Return the (x, y) coordinate for the center point of the cell that contains the specified text.  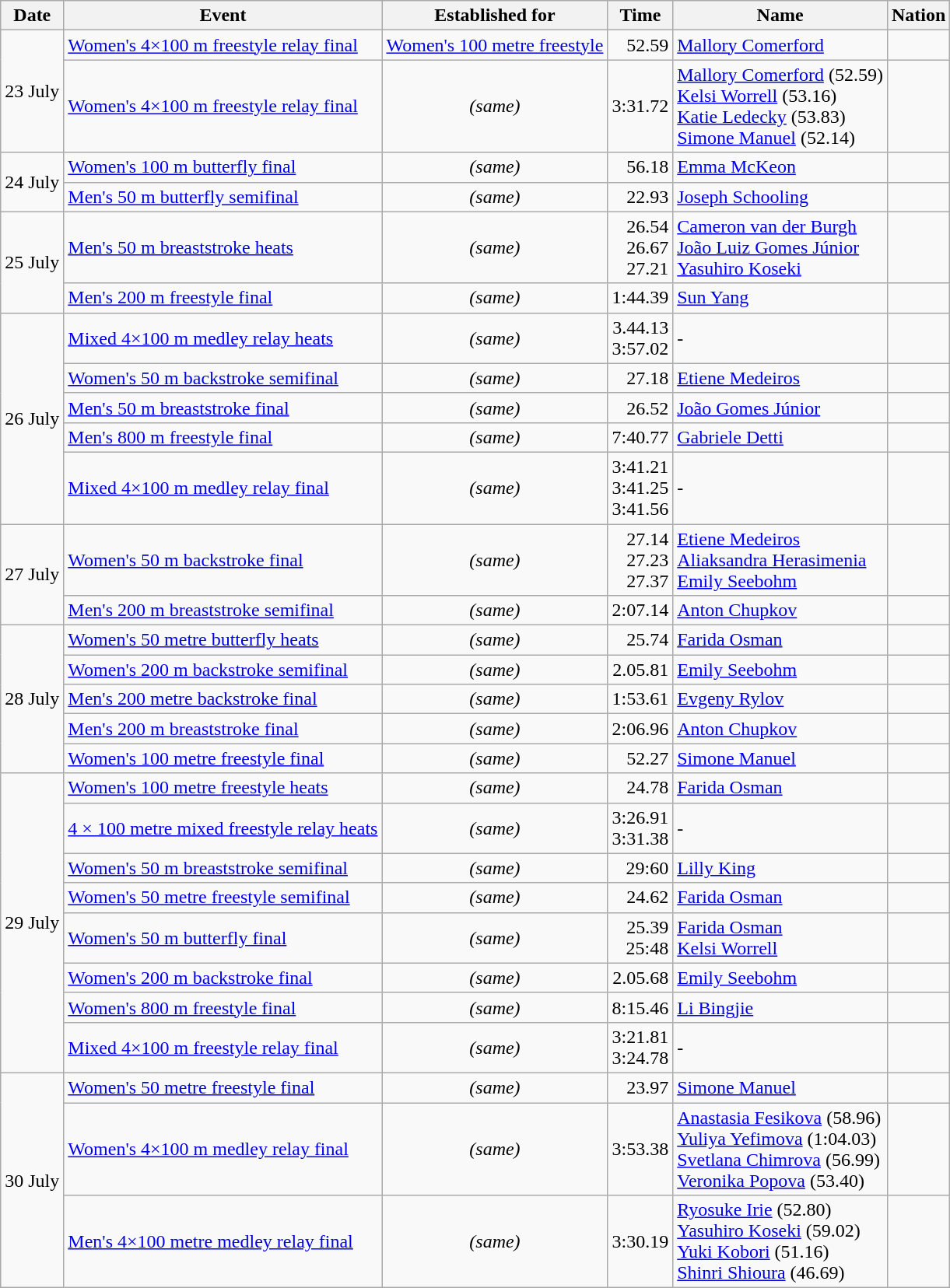
26.54 26.67 27.21 (640, 247)
Evgeny Rylov (780, 699)
Farida Osman Kelsi Worrell (780, 938)
Women's 50 metre butterfly heats (223, 640)
Men's 200 m freestyle final (223, 298)
2.05.81 (640, 670)
Gabriele Detti (780, 437)
Lilly King (780, 868)
8:15.46 (640, 1007)
Men's 200 m breaststroke final (223, 729)
Date (33, 16)
Women's 4×100 m medley relay final (223, 1150)
30 July (33, 1180)
Mallory Comerford (52.59)Kelsi Worrell (53.16)Katie Ledecky (53.83)Simone Manuel (52.14) (780, 106)
2.05.68 (640, 978)
7:40.77 (640, 437)
Mixed 4×100 m medley relay final (223, 488)
Women's 50 m backstroke semifinal (223, 378)
Women's 200 m backstroke semifinal (223, 670)
23.97 (640, 1087)
Women's 100 metre freestyle final (223, 758)
24.78 (640, 788)
1:53.61 (640, 699)
Joseph Schooling (780, 197)
27.18 (640, 378)
3:31.72 (640, 106)
Women's 50 m breaststroke semifinal (223, 868)
52.27 (640, 758)
2:06.96 (640, 729)
1:44.39 (640, 298)
29:60 (640, 868)
29 July (33, 923)
Men's 50 m butterfly semifinal (223, 197)
Women's 50 metre freestyle final (223, 1087)
Emma McKeon (780, 167)
2:07.14 (640, 611)
24.62 (640, 898)
Sun Yang (780, 298)
Women's 50 m butterfly final (223, 938)
24 July (33, 182)
Women's 200 m backstroke final (223, 978)
52.59 (640, 45)
Mixed 4×100 m medley relay heats (223, 338)
25 July (33, 262)
3:26.913:31.38 (640, 828)
Time (640, 16)
28 July (33, 699)
27 July (33, 575)
25.74 (640, 640)
3.44.133:57.02 (640, 338)
Men's 4×100 metre medley relay final (223, 1241)
João Gomes Júnior (780, 408)
3:53.38 (640, 1150)
Mixed 4×100 m freestyle relay final (223, 1047)
Mallory Comerford (780, 45)
Women's 100 metre freestyle (495, 45)
Ryosuke Irie (52.80)Yasuhiro Koseki (59.02)Yuki Kobori (51.16)Shinri Shioura (46.69) (780, 1241)
26 July (33, 418)
Women's 50 metre freestyle semifinal (223, 898)
Men's 50 m breaststroke heats (223, 247)
Etiene MedeirosAliaksandra HerasimeniaEmily Seebohm (780, 560)
22.93 (640, 197)
Anastasia Fesikova (58.96)Yuliya Yefimova (1:04.03)Svetlana Chimrova (56.99)Veronika Popova (53.40) (780, 1150)
Nation (918, 16)
4 × 100 metre mixed freestyle relay heats (223, 828)
3:30.19 (640, 1241)
Men's 200 m breaststroke semifinal (223, 611)
Men's 800 m freestyle final (223, 437)
Women's 100 m butterfly final (223, 167)
26.52 (640, 408)
Established for (495, 16)
Women's 800 m freestyle final (223, 1007)
Cameron van der Burgh João Luiz Gomes Júnior Yasuhiro Koseki (780, 247)
Li Bingjie (780, 1007)
3:21.81 3:24.78 (640, 1047)
Men's 200 metre backstroke final (223, 699)
25.3925:48 (640, 938)
Women's 100 metre freestyle heats (223, 788)
23 July (33, 92)
Event (223, 16)
3:41.213:41.253:41.56 (640, 488)
Etiene Medeiros (780, 378)
56.18 (640, 167)
Women's 50 m backstroke final (223, 560)
Men's 50 m breaststroke final (223, 408)
Name (780, 16)
27.1427.2327.37 (640, 560)
